Extract the (X, Y) coordinate from the center of the cell holding the provided text.  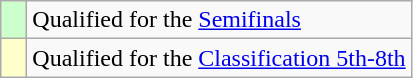
Qualified for the Semifinals (219, 20)
Qualified for the Classification 5th-8th (219, 58)
